Extract the [X, Y] coordinate from the center of the cell holding the provided text.  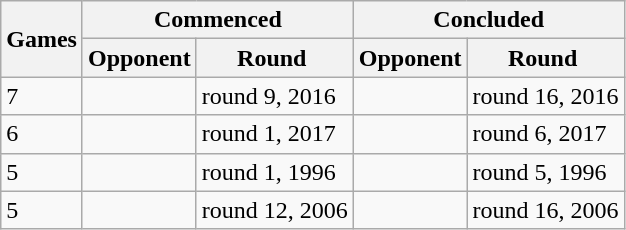
Games [42, 39]
round 1, 1996 [274, 172]
round 16, 2016 [546, 96]
6 [42, 134]
Commenced [218, 20]
round 1, 2017 [274, 134]
round 5, 1996 [546, 172]
round 12, 2006 [274, 210]
round 16, 2006 [546, 210]
round 6, 2017 [546, 134]
round 9, 2016 [274, 96]
Concluded [488, 20]
7 [42, 96]
